Return the [x, y] coordinate for the center point of the cell that contains the specified text.  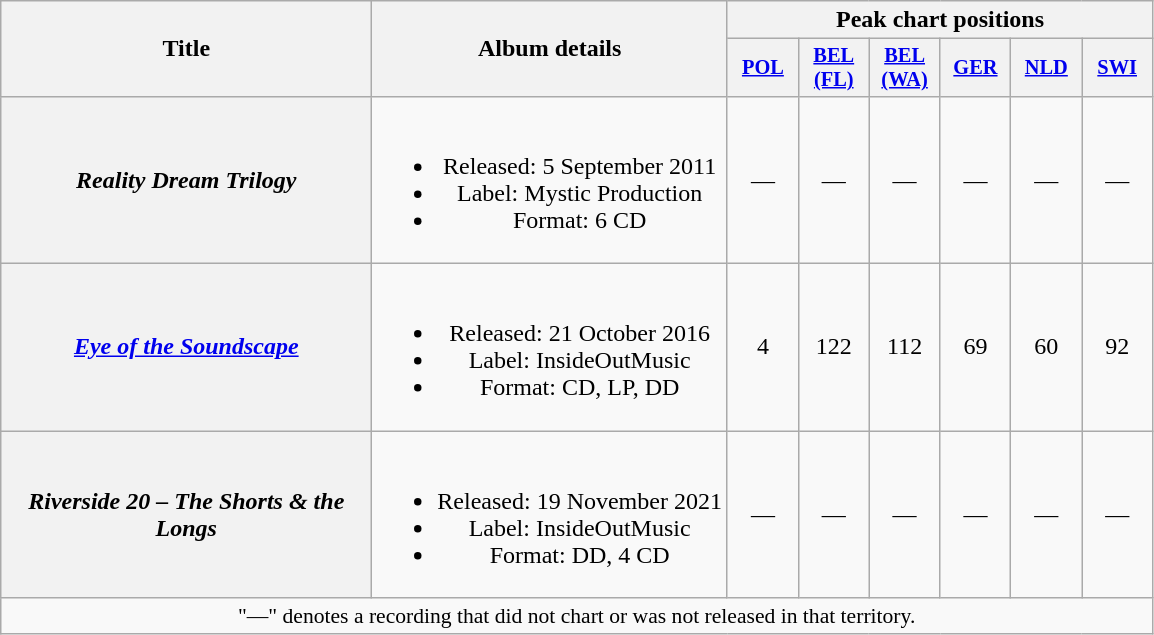
Eye of the Soundscape [186, 348]
Title [186, 49]
112 [904, 348]
Released: 21 October 2016Label: InsideOutMusicFormat: CD, LP, DD [550, 348]
Reality Dream Trilogy [186, 180]
Album details [550, 49]
SWI [1118, 68]
GER [976, 68]
69 [976, 348]
Peak chart positions [940, 20]
Riverside 20 – The Shorts & the Longs [186, 514]
Released: 19 November 2021Label: InsideOutMusicFormat: DD, 4 CD [550, 514]
NLD [1046, 68]
Released: 5 September 2011Label: Mystic ProductionFormat: 6 CD [550, 180]
POL [762, 68]
92 [1118, 348]
4 [762, 348]
60 [1046, 348]
"—" denotes a recording that did not chart or was not released in that territory. [577, 616]
BEL (WA) [904, 68]
BEL (FL) [834, 68]
122 [834, 348]
